For the text-containing cell, return its midpoint in (x, y) coordinate format. 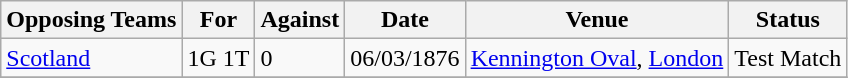
Status (788, 20)
Against (300, 20)
Opposing Teams (92, 20)
0 (300, 58)
06/03/1876 (405, 58)
Venue (597, 20)
Kennington Oval, London (597, 58)
For (218, 20)
Test Match (788, 58)
1G 1T (218, 58)
Date (405, 20)
Scotland (92, 58)
